Detect which cell encompasses the target text, then output its [x, y] center coordinate. 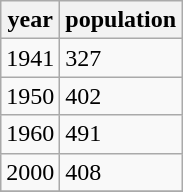
1941 [30, 58]
population [121, 20]
2000 [30, 172]
1960 [30, 134]
491 [121, 134]
402 [121, 96]
327 [121, 58]
1950 [30, 96]
year [30, 20]
408 [121, 172]
